Output the (x, y) coordinate of the center of the cell containing the given text.  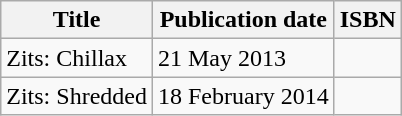
Zits: Chillax (77, 58)
Zits: Shredded (77, 96)
18 February 2014 (243, 96)
21 May 2013 (243, 58)
ISBN (368, 20)
Title (77, 20)
Publication date (243, 20)
